Search for the cell housing the specified text and yield its (x, y) center coordinate. 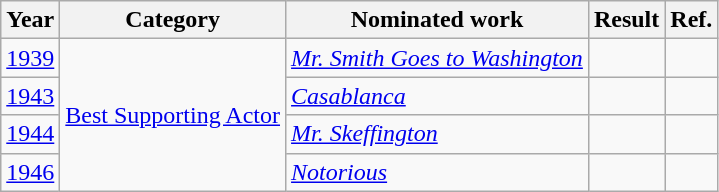
Mr. Skeffington (438, 134)
1943 (30, 96)
1939 (30, 58)
Result (626, 20)
Nominated work (438, 20)
Category (173, 20)
Mr. Smith Goes to Washington (438, 58)
Ref. (692, 20)
Best Supporting Actor (173, 115)
1944 (30, 134)
Casablanca (438, 96)
Year (30, 20)
1946 (30, 172)
Notorious (438, 172)
